Output the (X, Y) coordinate of the center of the cell containing the given text.  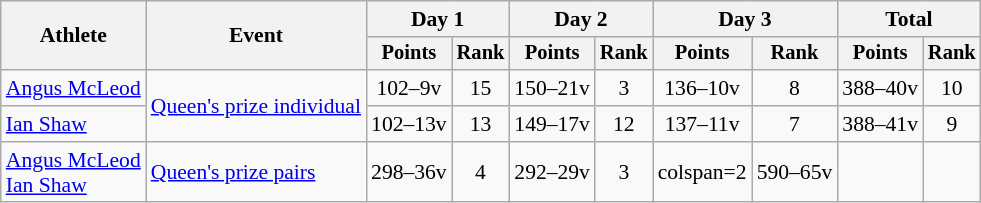
8 (795, 88)
388–41v (880, 124)
colspan=2 (702, 172)
102–9v (409, 88)
7 (795, 124)
Queen's prize pairs (256, 172)
Event (256, 36)
388–40v (880, 88)
Day 3 (746, 19)
102–13v (409, 124)
13 (481, 124)
136–10v (702, 88)
Total (908, 19)
9 (952, 124)
Queen's prize individual (256, 106)
590–65v (795, 172)
150–21v (552, 88)
Day 1 (438, 19)
15 (481, 88)
Athlete (74, 36)
149–17v (552, 124)
12 (624, 124)
298–36v (409, 172)
Angus McLeod (74, 88)
Ian Shaw (74, 124)
Angus McLeodIan Shaw (74, 172)
10 (952, 88)
292–29v (552, 172)
137–11v (702, 124)
4 (481, 172)
Day 2 (580, 19)
